Extract the (X, Y) coordinate from the center of the cell holding the provided text.  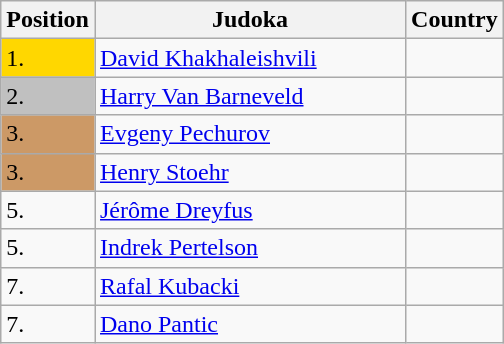
Evgeny Pechurov (250, 134)
Rafal Kubacki (250, 286)
Dano Pantic (250, 324)
2. (48, 96)
Judoka (250, 20)
Harry Van Barneveld (250, 96)
1. (48, 58)
Position (48, 20)
David Khakhaleishvili (250, 58)
Country (455, 20)
Henry Stoehr (250, 172)
Indrek Pertelson (250, 248)
Jérôme Dreyfus (250, 210)
